Determine the [X, Y] coordinate at the center of the cell enclosing the given text.  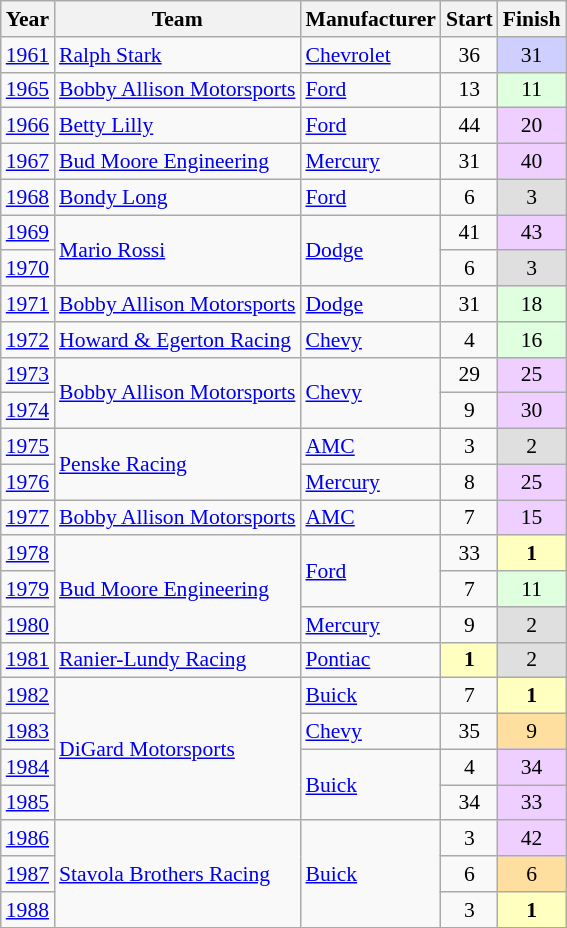
1987 [28, 874]
42 [532, 839]
1988 [28, 910]
DiGard Motorsports [177, 749]
1986 [28, 839]
8 [470, 482]
1965 [28, 90]
Mario Rossi [177, 250]
41 [470, 233]
1967 [28, 162]
Ralph Stark [177, 55]
29 [470, 375]
1980 [28, 625]
1978 [28, 554]
Betty Lilly [177, 126]
Pontiac [370, 660]
15 [532, 518]
36 [470, 55]
1974 [28, 411]
1977 [28, 518]
Howard & Egerton Racing [177, 340]
44 [470, 126]
16 [532, 340]
43 [532, 233]
Penske Racing [177, 464]
1973 [28, 375]
1969 [28, 233]
30 [532, 411]
Year [28, 19]
13 [470, 90]
40 [532, 162]
20 [532, 126]
1976 [28, 482]
1975 [28, 447]
Bondy Long [177, 197]
35 [470, 732]
1981 [28, 660]
Ranier-Lundy Racing [177, 660]
Manufacturer [370, 19]
18 [532, 304]
1985 [28, 803]
1968 [28, 197]
Chevrolet [370, 55]
Team [177, 19]
1979 [28, 589]
Start [470, 19]
1983 [28, 732]
1982 [28, 696]
1961 [28, 55]
1972 [28, 340]
Stavola Brothers Racing [177, 874]
1970 [28, 269]
1971 [28, 304]
Finish [532, 19]
1984 [28, 767]
1966 [28, 126]
